Return (x, y) of the center of cell containing provided text 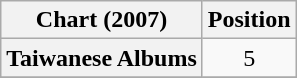
Position (249, 20)
Chart (2007) (102, 20)
Taiwanese Albums (102, 58)
5 (249, 58)
